Find where the given text appears and provide that cell's center as [x, y] coordinate. 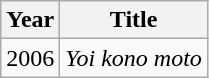
2006 [30, 58]
Title [134, 20]
Yoi kono moto [134, 58]
Year [30, 20]
